Determine the [x, y] coordinate at the center of the cell enclosing the given text.  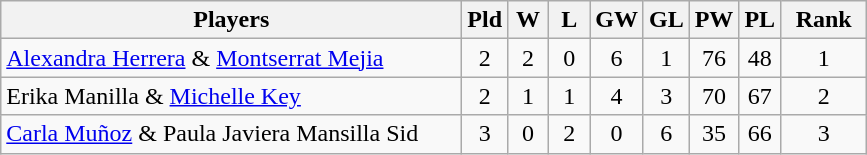
L [570, 20]
PW [714, 20]
76 [714, 58]
4 [617, 96]
Carla Muñoz & Paula Javiera Mansilla Sid [232, 134]
PL [760, 20]
Erika Manilla & Michelle Key [232, 96]
GW [617, 20]
35 [714, 134]
Rank [824, 20]
W [528, 20]
48 [760, 58]
70 [714, 96]
Players [232, 20]
66 [760, 134]
GL [666, 20]
67 [760, 96]
Alexandra Herrera & Montserrat Mejia [232, 58]
Pld [485, 20]
